Locate the cell with the specified text and output its (x, y) center coordinate. 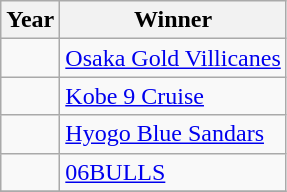
Year (30, 20)
Hyogo Blue Sandars (173, 134)
06BULLS (173, 172)
Kobe 9 Cruise (173, 96)
Winner (173, 20)
Osaka Gold Villicanes (173, 58)
